Return (x, y) of the center of cell containing provided text 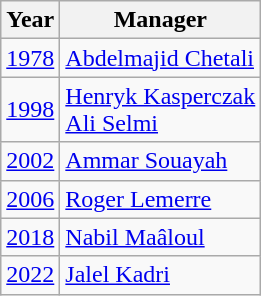
Year (30, 20)
2006 (30, 199)
Ammar Souayah (160, 161)
Abdelmajid Chetali (160, 58)
Manager (160, 20)
Roger Lemerre (160, 199)
1998 (30, 110)
Henryk Kasperczak Ali Selmi (160, 110)
Jalel Kadri (160, 275)
2022 (30, 275)
Nabil Maâloul (160, 237)
2018 (30, 237)
2002 (30, 161)
1978 (30, 58)
